Determine the (X, Y) coordinate at the center of the cell enclosing the given text.  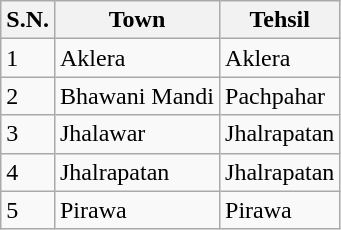
Town (136, 20)
Pachpahar (280, 96)
2 (28, 96)
4 (28, 172)
1 (28, 58)
5 (28, 210)
Jhalawar (136, 134)
Tehsil (280, 20)
Bhawani Mandi (136, 96)
S.N. (28, 20)
3 (28, 134)
